Search for the cell housing the specified text and yield its [x, y] center coordinate. 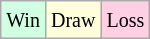
Draw [72, 20]
Loss [126, 20]
Win [24, 20]
